Output the [x, y] coordinate of the center of the cell containing the given text.  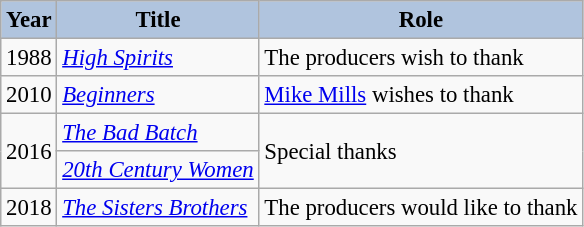
The Bad Batch [158, 133]
2018 [29, 208]
The producers wish to thank [421, 58]
High Spirits [158, 58]
The producers would like to thank [421, 208]
Year [29, 20]
Beginners [158, 95]
The Sisters Brothers [158, 208]
Role [421, 20]
2016 [29, 152]
Special thanks [421, 152]
Title [158, 20]
Mike Mills wishes to thank [421, 95]
1988 [29, 58]
20th Century Women [158, 170]
2010 [29, 95]
